Identify which cell holds the provided text, then report its [x, y] central coordinate. 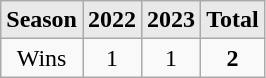
Season [42, 20]
Total [233, 20]
2022 [112, 20]
2023 [172, 20]
2 [233, 58]
Wins [42, 58]
